Scan for the cell matching the given text and deliver its [x, y] coordinate at center. 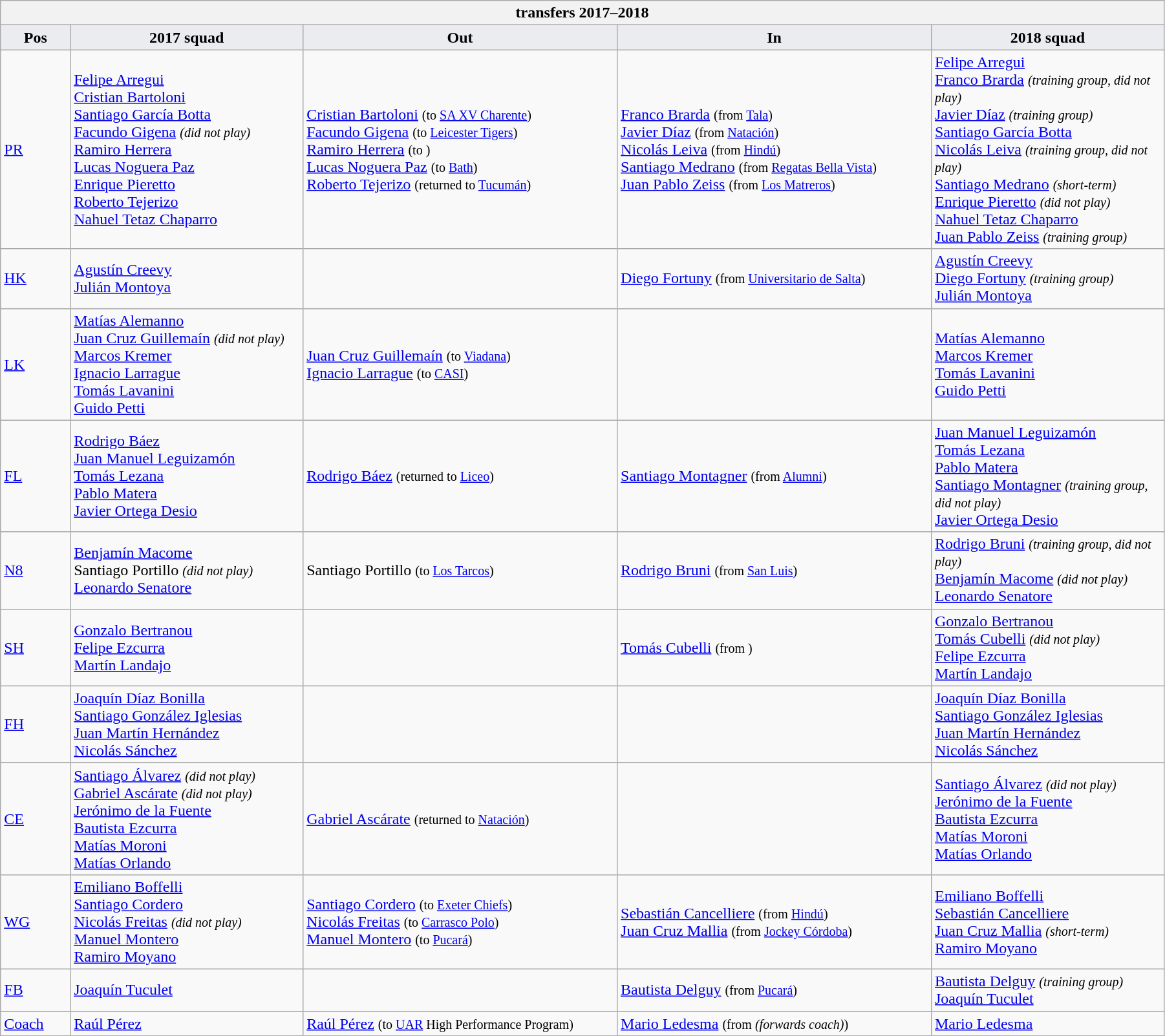
Bautista Delguy (training group) Joaquín Tuculet [1047, 990]
Rodrigo Bruni (training group, did not play) Benjamín Macome (did not play) Leonardo Senatore [1047, 570]
Matías Alemanno Marcos Kremer Tomás Lavanini Guido Petti [1047, 365]
Gonzalo Bertranou Tomás Cubelli (did not play) Felipe Ezcurra Martín Landajo [1047, 648]
Bautista Delguy (from Pucará) [775, 990]
Juan Cruz Guillemaín (to Viadana) Ignacio Larrague (to CASI) [460, 365]
N8 [36, 570]
Pos [36, 37]
Emiliano Boffelli Santiago Cordero Nicolás Freitas (did not play) Manuel Montero Ramiro Moyano [187, 922]
Santiago Álvarez (did not play) Jerónimo de la Fuente Bautista Ezcurra Matías Moroni Matías Orlando [1047, 818]
CE [36, 818]
Raúl Pérez [187, 1023]
Benjamín Macome Santiago Portillo (did not play) Leonardo Senatore [187, 570]
transfers 2017–2018 [582, 13]
Santiago Álvarez (did not play) Gabriel Ascárate (did not play) Jerónimo de la Fuente Bautista Ezcurra Matías Moroni Matías Orlando [187, 818]
2018 squad [1047, 37]
Santiago Cordero (to Exeter Chiefs) Nicolás Freitas (to Carrasco Polo) Manuel Montero (to Pucará) [460, 922]
Rodrigo Bruni (from San Luis) [775, 570]
Santiago Montagner (from Alumni) [775, 476]
FL [36, 476]
SH [36, 648]
LK [36, 365]
WG [36, 922]
FB [36, 990]
Sebastián Cancelliere (from Hindú) Juan Cruz Mallia (from Jockey Córdoba) [775, 922]
Agustín Creevy Julián Montoya [187, 279]
PR [36, 149]
Emiliano Boffelli Sebastián Cancelliere Juan Cruz Mallia (short-term) Ramiro Moyano [1047, 922]
Coach [36, 1023]
Raúl Pérez (to UAR High Performance Program) [460, 1023]
FH [36, 724]
Juan Manuel Leguizamón Tomás Lezana Pablo Matera Santiago Montagner (training group, did not play) Javier Ortega Desio [1047, 476]
HK [36, 279]
Mario Ledesma [1047, 1023]
Rodrigo Báez Juan Manuel Leguizamón Tomás Lezana Pablo Matera Javier Ortega Desio [187, 476]
Joaquín Tuculet [187, 990]
Matías Alemanno Juan Cruz Guillemaín (did not play) Marcos Kremer Ignacio Larrague Tomás Lavanini Guido Petti [187, 365]
Rodrigo Báez (returned to Liceo) [460, 476]
Out [460, 37]
Tomás Cubelli (from ) [775, 648]
Gonzalo Bertranou Felipe Ezcurra Martín Landajo [187, 648]
Santiago Portillo (to Los Tarcos) [460, 570]
Gabriel Ascárate (returned to Natación) [460, 818]
Mario Ledesma (from (forwards coach)) [775, 1023]
2017 squad [187, 37]
Diego Fortuny (from Universitario de Salta) [775, 279]
Agustín Creevy Diego Fortuny (training group) Julián Montoya [1047, 279]
In [775, 37]
